Scan for the cell matching the given text and deliver its [X, Y] coordinate at center. 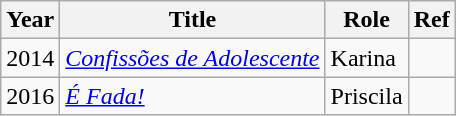
Year [30, 20]
2016 [30, 96]
Role [366, 20]
Priscila [366, 96]
Title [192, 20]
Karina [366, 58]
2014 [30, 58]
Ref [432, 20]
É Fada! [192, 96]
Confissões de Adolescente [192, 58]
